Return (x, y) of the center of cell containing provided text 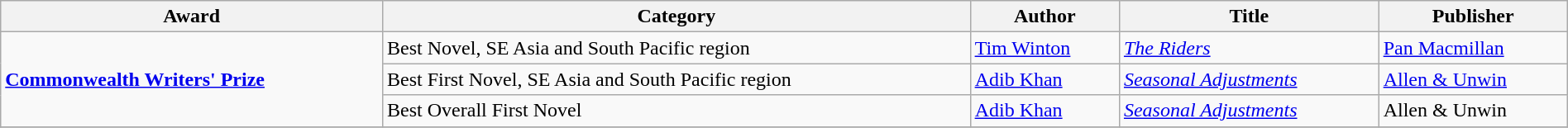
Category (676, 17)
Best Overall First Novel (676, 111)
Publisher (1473, 17)
Best Novel, SE Asia and South Pacific region (676, 48)
Commonwealth Writers' Prize (192, 79)
Tim Winton (1045, 48)
Best First Novel, SE Asia and South Pacific region (676, 79)
Pan Macmillan (1473, 48)
The Riders (1249, 48)
Title (1249, 17)
Award (192, 17)
Author (1045, 17)
